For the text-containing cell, return its midpoint in [x, y] coordinate format. 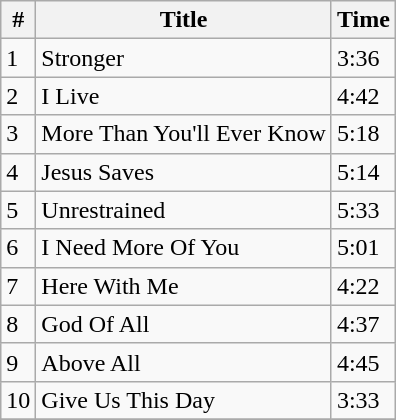
God Of All [184, 324]
5 [18, 210]
8 [18, 324]
10 [18, 400]
4:42 [363, 96]
Unrestrained [184, 210]
Above All [184, 362]
9 [18, 362]
5:01 [363, 248]
2 [18, 96]
Jesus Saves [184, 172]
More Than You'll Ever Know [184, 134]
Give Us This Day [184, 400]
4:37 [363, 324]
Title [184, 20]
I Need More Of You [184, 248]
6 [18, 248]
# [18, 20]
Stronger [184, 58]
Here With Me [184, 286]
5:33 [363, 210]
7 [18, 286]
3 [18, 134]
3:36 [363, 58]
5:14 [363, 172]
3:33 [363, 400]
4:22 [363, 286]
1 [18, 58]
4:45 [363, 362]
Time [363, 20]
I Live [184, 96]
4 [18, 172]
5:18 [363, 134]
